Provide the (X, Y) coordinate of the cell's center where the given text is located.  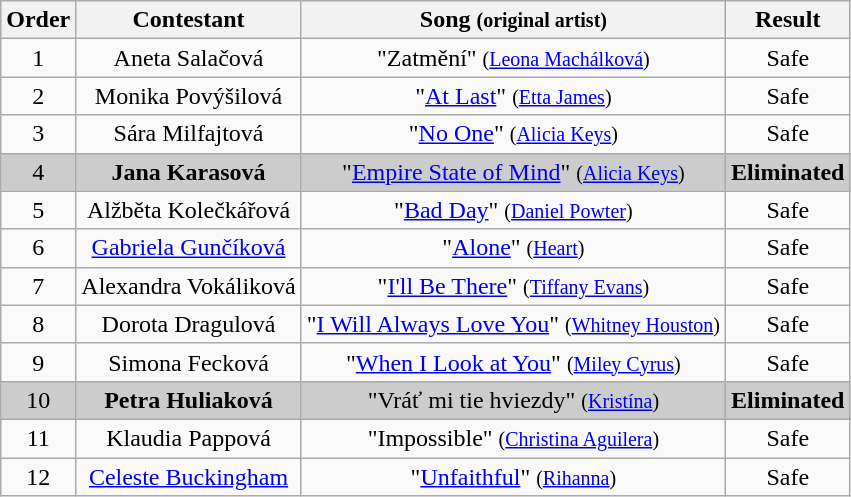
Jana Karasová (188, 172)
"Empire State of Mind" (Alicia Keys) (513, 172)
2 (38, 96)
3 (38, 134)
Order (38, 20)
"When I Look at You" (Miley Cyrus) (513, 362)
Monika Povýšilová (188, 96)
Contestant (188, 20)
Gabriela Gunčíková (188, 248)
Song (original artist) (513, 20)
5 (38, 210)
"Alone" (Heart) (513, 248)
Klaudia Pappová (188, 438)
Result (788, 20)
"Vráť mi tie hviezdy" (Kristína) (513, 400)
4 (38, 172)
1 (38, 58)
6 (38, 248)
8 (38, 324)
Petra Huliaková (188, 400)
"No One" (Alicia Keys) (513, 134)
Alžběta Kolečkářová (188, 210)
Aneta Salačová (188, 58)
"Impossible" (Christina Aguilera) (513, 438)
"Bad Day" (Daniel Powter) (513, 210)
9 (38, 362)
"I Will Always Love You" (Whitney Houston) (513, 324)
Alexandra Vokáliková (188, 286)
Sára Milfajtová (188, 134)
Dorota Dragulová (188, 324)
11 (38, 438)
10 (38, 400)
"Zatmění" (Leona Machálková) (513, 58)
Simona Fecková (188, 362)
"Unfaithful" (Rihanna) (513, 477)
"At Last" (Etta James) (513, 96)
12 (38, 477)
Celeste Buckingham (188, 477)
7 (38, 286)
"I'll Be There" (Tiffany Evans) (513, 286)
